Detect which cell encompasses the target text, then output its (X, Y) center coordinate. 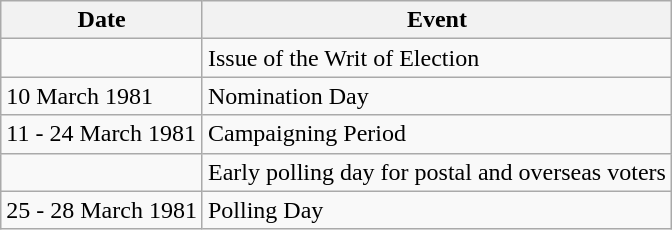
Polling Day (436, 210)
Nomination Day (436, 96)
Issue of the Writ of Election (436, 58)
Campaigning Period (436, 134)
Early polling day for postal and overseas voters (436, 172)
Event (436, 20)
10 March 1981 (102, 96)
11 - 24 March 1981 (102, 134)
Date (102, 20)
25 - 28 March 1981 (102, 210)
